Capture the cell that displays the provided text and extract its (x, y) central coordinate. 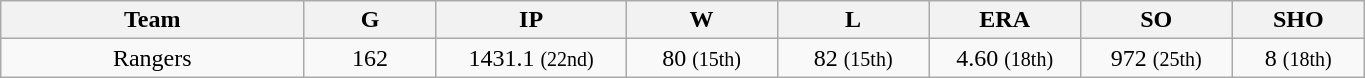
SO (1156, 20)
ERA (1005, 20)
4.60 (18th) (1005, 58)
L (853, 20)
Rangers (152, 58)
Team (152, 20)
162 (370, 58)
SHO (1298, 20)
8 (18th) (1298, 58)
82 (15th) (853, 58)
G (370, 20)
IP (530, 20)
W (702, 20)
1431.1 (22nd) (530, 58)
80 (15th) (702, 58)
972 (25th) (1156, 58)
